Pinpoint the cell where the given text exists, returning its [X, Y] midpoint coordinate. 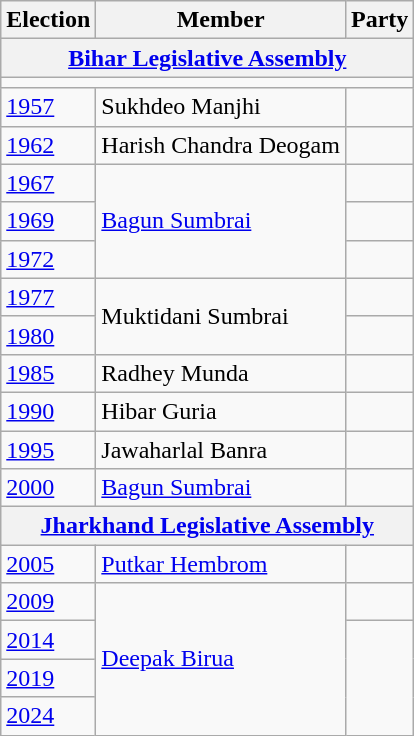
2005 [48, 564]
Muktidani Sumbrai [221, 316]
2024 [48, 716]
2000 [48, 488]
2014 [48, 640]
Sukhdeo Manjhi [221, 107]
Jawaharlal Banra [221, 449]
2009 [48, 602]
1985 [48, 373]
1962 [48, 145]
1990 [48, 411]
Party [379, 20]
Hibar Guria [221, 411]
1969 [48, 221]
Harish Chandra Deogam [221, 145]
Election [48, 20]
Radhey Munda [221, 373]
1957 [48, 107]
1977 [48, 297]
Member [221, 20]
1972 [48, 259]
1995 [48, 449]
Deepak Birua [221, 659]
1967 [48, 183]
1980 [48, 335]
Bihar Legislative Assembly [208, 58]
Jharkhand Legislative Assembly [208, 526]
Putkar Hembrom [221, 564]
2019 [48, 678]
